Return [x, y] of the center of cell containing provided text 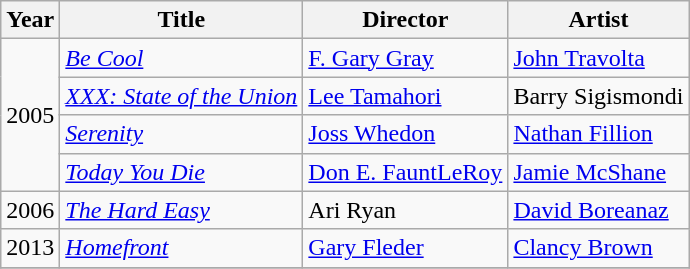
Jamie McShane [598, 172]
F. Gary Gray [406, 58]
Nathan Fillion [598, 134]
Artist [598, 20]
Don E. FauntLeRoy [406, 172]
David Boreanaz [598, 210]
2013 [30, 248]
Be Cool [182, 58]
Gary Fleder [406, 248]
Joss Whedon [406, 134]
Homefront [182, 248]
2006 [30, 210]
Title [182, 20]
Year [30, 20]
Serenity [182, 134]
John Travolta [598, 58]
Clancy Brown [598, 248]
2005 [30, 115]
Director [406, 20]
Barry Sigismondi [598, 96]
Today You Die [182, 172]
Lee Tamahori [406, 96]
XXX: State of the Union [182, 96]
The Hard Easy [182, 210]
Ari Ryan [406, 210]
